Detect which cell encompasses the target text, then output its [x, y] center coordinate. 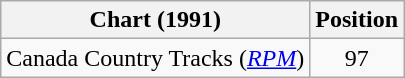
Canada Country Tracks (RPM) [156, 58]
Chart (1991) [156, 20]
Position [357, 20]
97 [357, 58]
